Scan for the cell matching the given text and deliver its [x, y] coordinate at center. 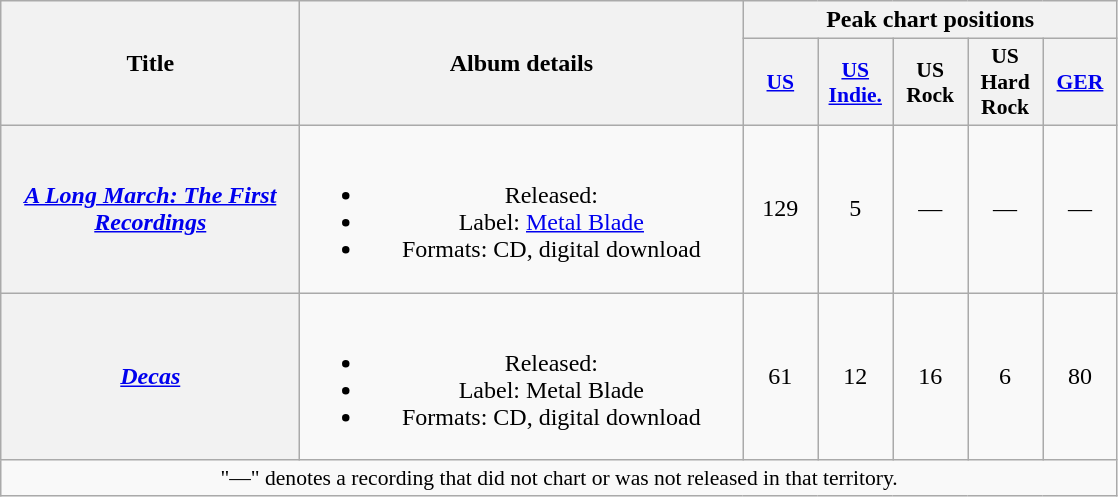
"—" denotes a recording that did not chart or was not released in that territory. [560, 478]
USIndie. [856, 82]
5 [856, 208]
USHard Rock [1006, 82]
Peak chart positions [930, 20]
12 [856, 376]
A Long March: The First Recordings [150, 208]
USRock [930, 82]
6 [1006, 376]
129 [780, 208]
Title [150, 64]
Decas [150, 376]
80 [1080, 376]
61 [780, 376]
Album details [522, 64]
US [780, 82]
GER [1080, 82]
16 [930, 376]
